For the text-containing cell, return its midpoint in (x, y) coordinate format. 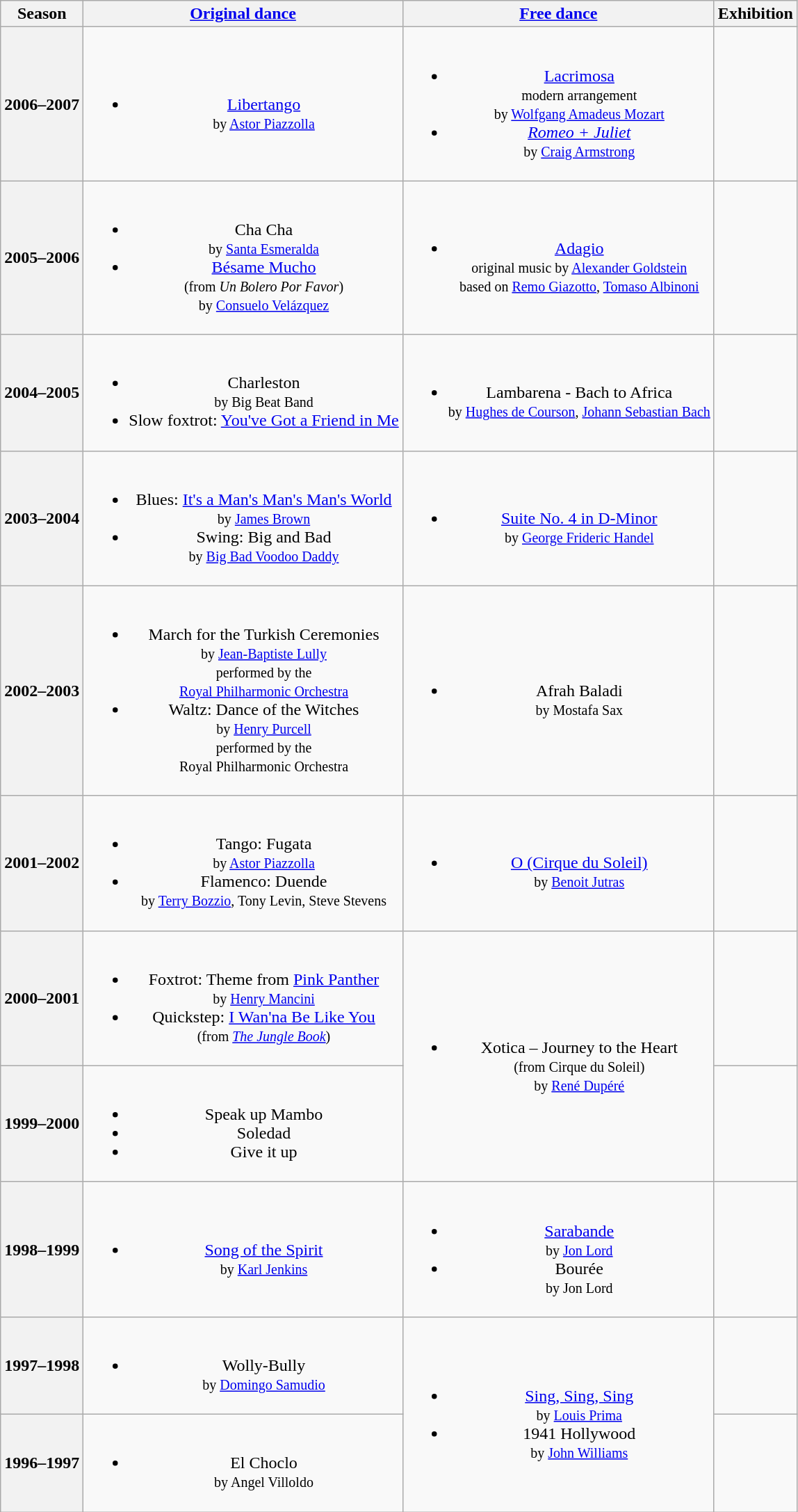
Foxtrot: Theme from Pink Panther by Henry Mancini Quickstep: I Wan'na Be Like You (from The Jungle Book) (243, 998)
2005–2006 (42, 257)
Sing, Sing, Sing by Louis Prima 1941 Hollywood by John Williams (558, 1414)
2006–2007 (42, 104)
1996–1997 (42, 1463)
Charleston by Big Beat Band Slow foxtrot: You've Got a Friend in Me (243, 392)
Adagio original music by Alexander Goldstein based on Remo Giazotto, Tomaso Albinoni (558, 257)
Suite No. 4 in D-Minor by George Frideric Handel (558, 518)
Cha Cha by Santa Esmeralda Bésame Mucho (from Un Bolero Por Favor) by Consuelo Velázquez (243, 257)
Libertango by Astor Piazzolla (243, 104)
Original dance (243, 14)
2003–2004 (42, 518)
Lacrimosa modern arrangement by Wolfgang Amadeus Mozart Romeo + Juliet by Craig Armstrong (558, 104)
2004–2005 (42, 392)
Season (42, 14)
Blues: It's a Man's Man's Man's World by James Brown Swing: Big and Bad by Big Bad Voodoo Daddy (243, 518)
O (Cirque du Soleil) by Benoit Jutras (558, 863)
Sarabande by Jon Lord Bourée by Jon Lord (558, 1249)
Wolly-Bully by Domingo Samudio (243, 1365)
Free dance (558, 14)
1999–2000 (42, 1124)
Afrah Baladi by Mostafa Sax (558, 691)
1997–1998 (42, 1365)
2002–2003 (42, 691)
Speak up MamboSoledadGive it up (243, 1124)
2001–2002 (42, 863)
Xotica – Journey to the Heart (from Cirque du Soleil) by René Dupéré (558, 1056)
Lambarena - Bach to Africa by Hughes de Courson, Johann Sebastian Bach (558, 392)
Tango: Fugata by Astor Piazzolla Flamenco: Duende by Terry Bozzio, Tony Levin, Steve Stevens (243, 863)
Song of the Spirit by Karl Jenkins (243, 1249)
2000–2001 (42, 998)
El Choclo by Angel Villoldo (243, 1463)
1998–1999 (42, 1249)
Exhibition (755, 14)
